Provide the [x, y] coordinate of the cell's center where the given text is located.  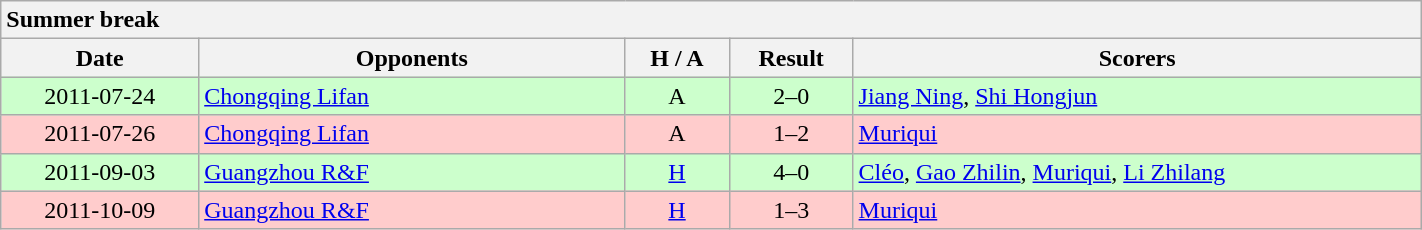
4–0 [791, 172]
2011-07-24 [100, 96]
2011-09-03 [100, 172]
Jiang Ning, Shi Hongjun [1137, 96]
Summer break [711, 20]
2–0 [791, 96]
2011-07-26 [100, 134]
2011-10-09 [100, 210]
Opponents [412, 58]
Date [100, 58]
Cléo, Gao Zhilin, Muriqui, Li Zhilang [1137, 172]
Scorers [1137, 58]
Result [791, 58]
1–3 [791, 210]
1–2 [791, 134]
H / A [677, 58]
